Detect which cell encompasses the target text, then output its (X, Y) center coordinate. 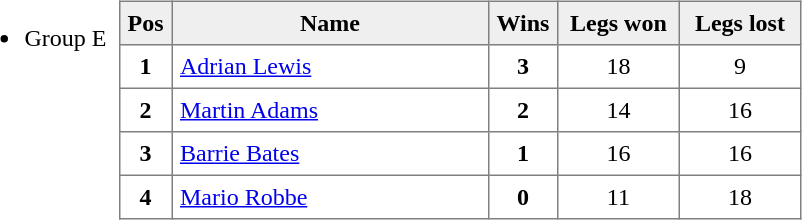
Wins (522, 23)
Martin Adams (330, 110)
0 (522, 197)
Legs lost (740, 23)
Adrian Lewis (330, 67)
4 (145, 197)
Mario Robbe (330, 197)
14 (619, 110)
11 (619, 197)
Name (330, 23)
9 (740, 67)
Pos (145, 23)
Legs won (619, 23)
Barrie Bates (330, 154)
